Capture the cell that displays the provided text and extract its [x, y] central coordinate. 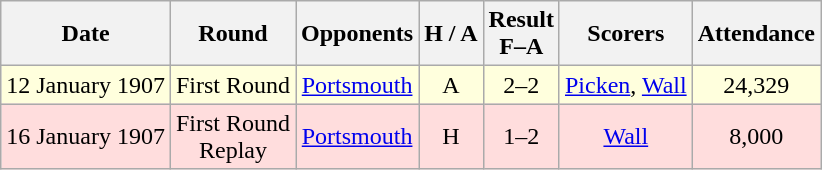
8,000 [756, 136]
1–2 [521, 136]
24,329 [756, 85]
Scorers [626, 34]
Wall [626, 136]
H [451, 136]
16 January 1907 [86, 136]
12 January 1907 [86, 85]
H / A [451, 34]
First RoundReplay [232, 136]
Round [232, 34]
A [451, 85]
Opponents [358, 34]
2–2 [521, 85]
Attendance [756, 34]
ResultF–A [521, 34]
Date [86, 34]
First Round [232, 85]
Picken, Wall [626, 85]
